Locate the cell with the specified text and output its [x, y] center coordinate. 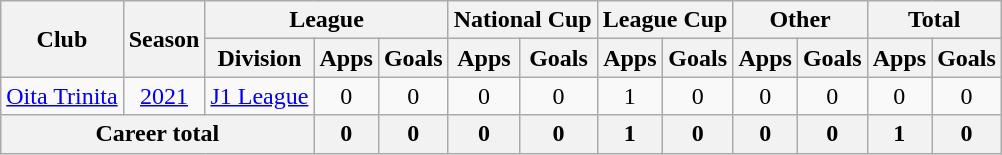
Career total [158, 134]
Total [934, 20]
Other [800, 20]
Season [164, 39]
Division [260, 58]
National Cup [522, 20]
2021 [164, 96]
Club [62, 39]
J1 League [260, 96]
League [326, 20]
League Cup [665, 20]
Oita Trinita [62, 96]
